For the text-containing cell, return its midpoint in [X, Y] coordinate format. 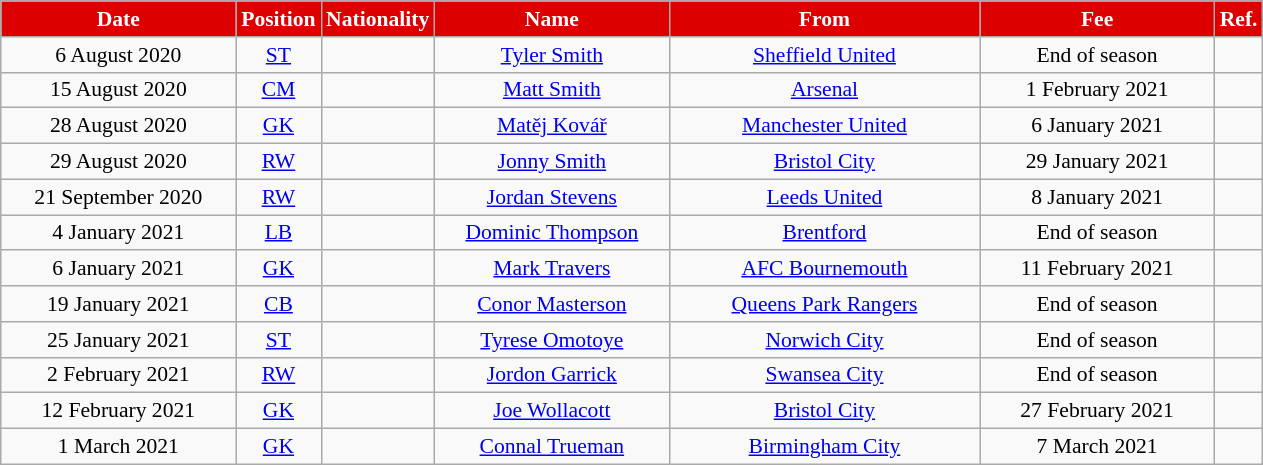
Norwich City [824, 340]
28 August 2020 [118, 126]
Arsenal [824, 90]
29 August 2020 [118, 162]
15 August 2020 [118, 90]
Matt Smith [552, 90]
11 February 2021 [1098, 269]
8 January 2021 [1098, 197]
1 March 2021 [118, 447]
6 August 2020 [118, 55]
Brentford [824, 233]
Queens Park Rangers [824, 304]
Jordon Garrick [552, 375]
Joe Wollacott [552, 411]
7 March 2021 [1098, 447]
4 January 2021 [118, 233]
12 February 2021 [118, 411]
19 January 2021 [118, 304]
Swansea City [824, 375]
From [824, 19]
25 January 2021 [118, 340]
Position [278, 19]
Conor Masterson [552, 304]
Matěj Kovář [552, 126]
Tyrese Omotoye [552, 340]
Birmingham City [824, 447]
Jonny Smith [552, 162]
Sheffield United [824, 55]
CM [278, 90]
Jordan Stevens [552, 197]
Leeds United [824, 197]
AFC Bournemouth [824, 269]
Manchester United [824, 126]
Fee [1098, 19]
Dominic Thompson [552, 233]
Name [552, 19]
LB [278, 233]
1 February 2021 [1098, 90]
27 February 2021 [1098, 411]
21 September 2020 [118, 197]
Tyler Smith [552, 55]
Mark Travers [552, 269]
Ref. [1239, 19]
Nationality [378, 19]
29 January 2021 [1098, 162]
2 February 2021 [118, 375]
Connal Trueman [552, 447]
Date [118, 19]
CB [278, 304]
